Pinpoint the cell where the given text exists, returning its [X, Y] midpoint coordinate. 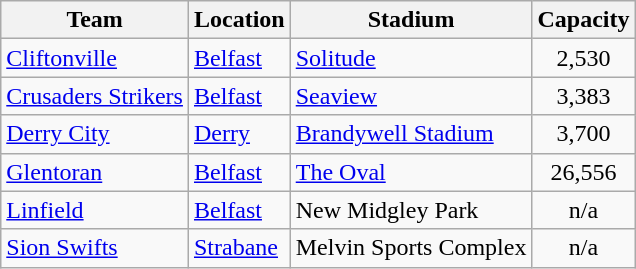
2,530 [584, 58]
Solitude [411, 58]
Stadium [411, 20]
Seaview [411, 96]
Glentoran [95, 172]
Brandywell Stadium [411, 134]
3,700 [584, 134]
Cliftonville [95, 58]
Strabane [239, 248]
Crusaders Strikers [95, 96]
Sion Swifts [95, 248]
Derry [239, 134]
Linfield [95, 210]
26,556 [584, 172]
3,383 [584, 96]
New Midgley Park [411, 210]
Location [239, 20]
Capacity [584, 20]
The Oval [411, 172]
Derry City [95, 134]
Melvin Sports Complex [411, 248]
Team [95, 20]
